Return the (X, Y) coordinate for the center point of the cell that contains the specified text.  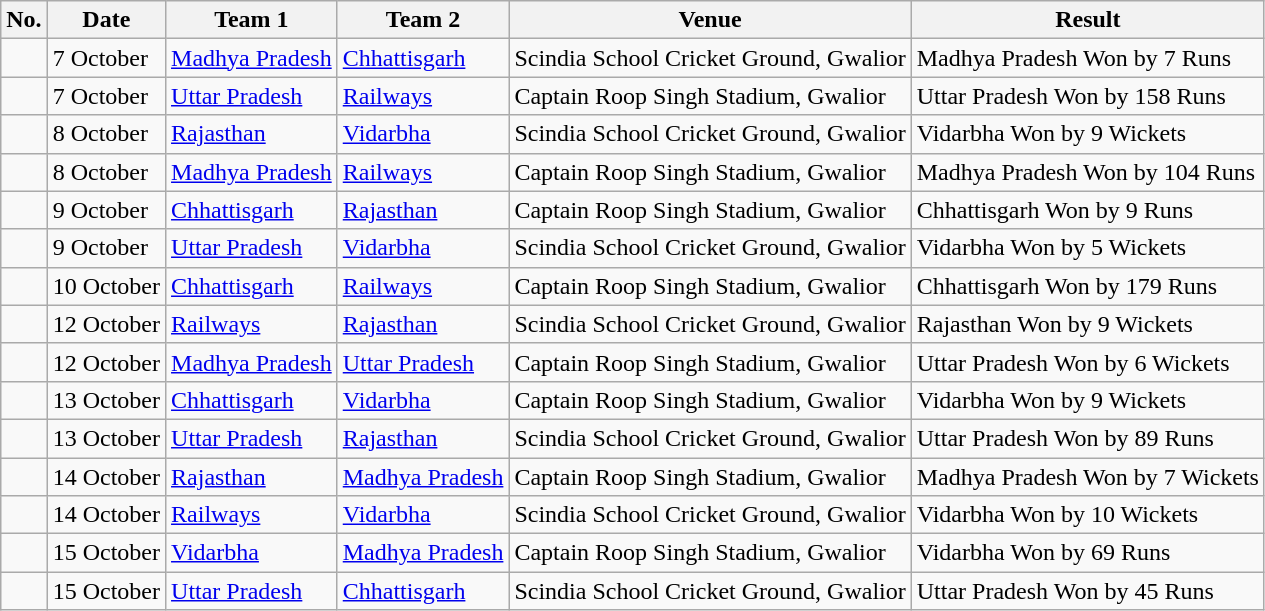
Chhattisgarh Won by 179 Runs (1088, 286)
Vidarbha Won by 69 Runs (1088, 553)
Team 1 (252, 20)
Team 2 (423, 20)
Uttar Pradesh Won by 158 Runs (1088, 96)
Madhya Pradesh Won by 104 Runs (1088, 172)
Chhattisgarh Won by 9 Runs (1088, 210)
Result (1088, 20)
Madhya Pradesh Won by 7 Runs (1088, 58)
10 October (106, 286)
Vidarbha Won by 10 Wickets (1088, 515)
Uttar Pradesh Won by 6 Wickets (1088, 362)
Uttar Pradesh Won by 45 Runs (1088, 591)
No. (24, 20)
Venue (710, 20)
Rajasthan Won by 9 Wickets (1088, 324)
Uttar Pradesh Won by 89 Runs (1088, 438)
Vidarbha Won by 5 Wickets (1088, 248)
Madhya Pradesh Won by 7 Wickets (1088, 477)
Date (106, 20)
